Locate the cell with the specified text and output its [x, y] center coordinate. 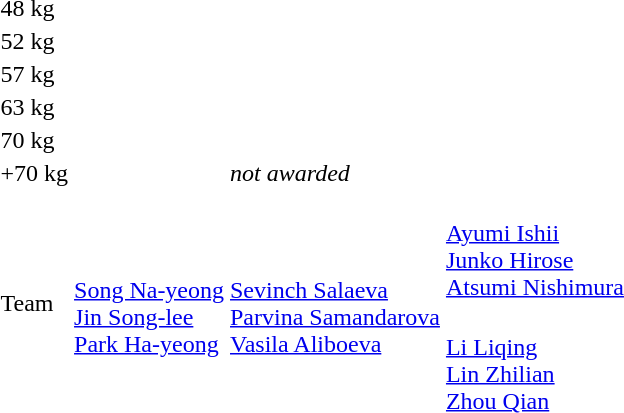
not awarded [336, 173]
